From the cell containing the given text, extract its center point as (X, Y) coordinate. 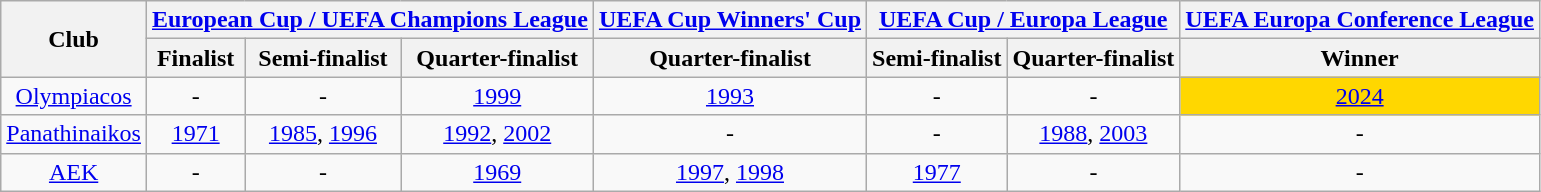
1977 (937, 172)
2024 (1360, 96)
1985, 1996 (323, 134)
Panathinaikos (74, 134)
AEK (74, 172)
Olympiacos (74, 96)
UEFA Europa Conference League (1360, 20)
Club (74, 39)
1971 (195, 134)
1997, 1998 (730, 172)
1969 (497, 172)
Finalist (195, 58)
Winner (1360, 58)
UEFA Cup / Europa League (1024, 20)
1993 (730, 96)
UEFA Cup Winners' Cup (730, 20)
1992, 2002 (497, 134)
European Cup / UEFA Champions League (370, 20)
1999 (497, 96)
1988, 2003 (1094, 134)
